Search for the cell housing the specified text and yield its (x, y) center coordinate. 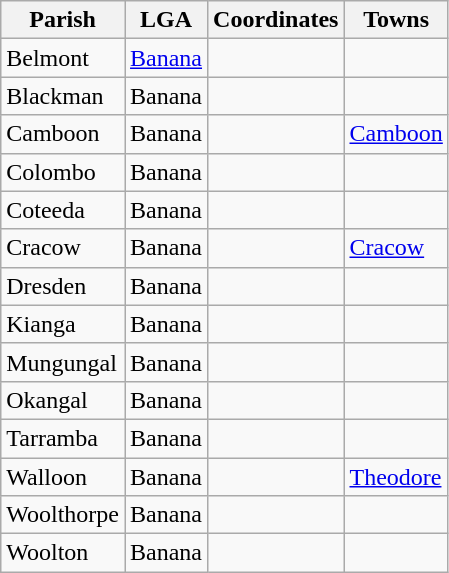
Parish (63, 20)
Woolthorpe (63, 515)
Blackman (63, 96)
Coteeda (63, 210)
Dresden (63, 286)
Belmont (63, 58)
Theodore (396, 477)
Kianga (63, 324)
LGA (166, 20)
Walloon (63, 477)
Tarramba (63, 438)
Woolton (63, 553)
Mungungal (63, 362)
Okangal (63, 400)
Colombo (63, 172)
Towns (396, 20)
Coordinates (276, 20)
